Scan for the cell matching the given text and deliver its [X, Y] coordinate at center. 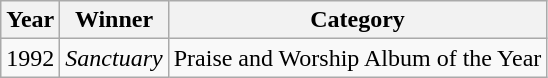
Praise and Worship Album of the Year [358, 58]
Year [30, 20]
Sanctuary [114, 58]
Category [358, 20]
1992 [30, 58]
Winner [114, 20]
